For the text-containing cell, return its midpoint in [x, y] coordinate format. 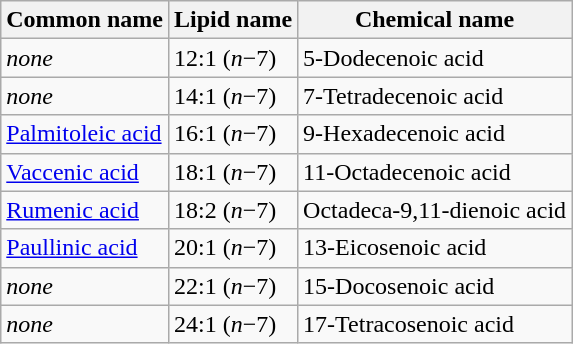
17-Tetracosenoic acid [435, 324]
5-Dodecenoic acid [435, 58]
18:2 (n−7) [232, 210]
Chemical name [435, 20]
Common name [85, 20]
12:1 (n−7) [232, 58]
14:1 (n−7) [232, 96]
18:1 (n−7) [232, 172]
16:1 (n−7) [232, 134]
24:1 (n−7) [232, 324]
Paullinic acid [85, 248]
Lipid name [232, 20]
13-Eicosenoic acid [435, 248]
Rumenic acid [85, 210]
7-Tetradecenoic acid [435, 96]
9-Hexadecenoic acid [435, 134]
11-Octadecenoic acid [435, 172]
22:1 (n−7) [232, 286]
20:1 (n−7) [232, 248]
Palmitoleic acid [85, 134]
Vaccenic acid [85, 172]
Octadeca-9,11-dienoic acid [435, 210]
15-Docosenoic acid [435, 286]
